Identify which cell holds the provided text, then report its (X, Y) central coordinate. 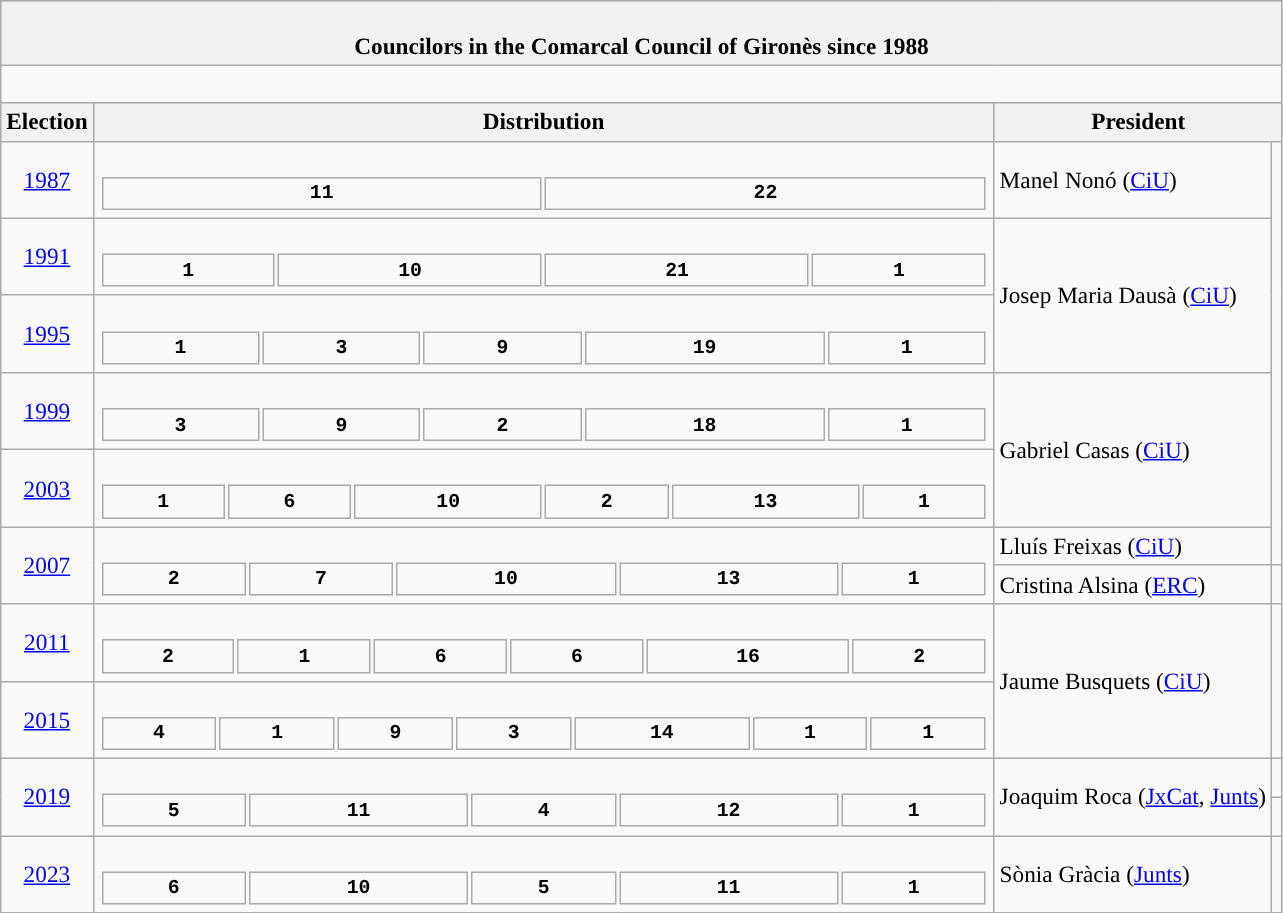
2019 (47, 796)
12 (729, 810)
2003 (47, 488)
Lluís Freixas (CiU) (1132, 546)
3 9 2 18 1 (544, 410)
Gabriel Casas (CiU) (1132, 449)
Sònia Gràcia (Junts) (1132, 874)
21 (677, 270)
Election (47, 122)
1 10 21 1 (544, 256)
1999 (47, 410)
Jaume Busquets (CiU) (1132, 681)
2015 (47, 720)
Manel Nonó (CiU) (1132, 180)
2 7 10 13 1 (544, 564)
1987 (47, 180)
4 1 9 3 14 1 1 (544, 720)
14 (662, 732)
1991 (47, 256)
2011 (47, 642)
1 6 10 2 13 1 (544, 488)
1 3 9 19 1 (544, 334)
7 (321, 578)
16 (748, 656)
2023 (47, 874)
Josep Maria Dausà (CiU) (1132, 295)
President (1138, 122)
5 11 4 12 1 (544, 796)
18 (704, 424)
22 (766, 192)
Distribution (544, 122)
Councilors in the Comarcal Council of Gironès since 1988 (642, 32)
2007 (47, 564)
19 (704, 346)
Joaquim Roca (JxCat, Junts) (1132, 796)
11 22 (544, 180)
6 10 5 11 1 (544, 874)
1995 (47, 334)
2 1 6 6 16 2 (544, 642)
Cristina Alsina (ERC) (1132, 584)
